Return (x, y) of the center of cell containing provided text 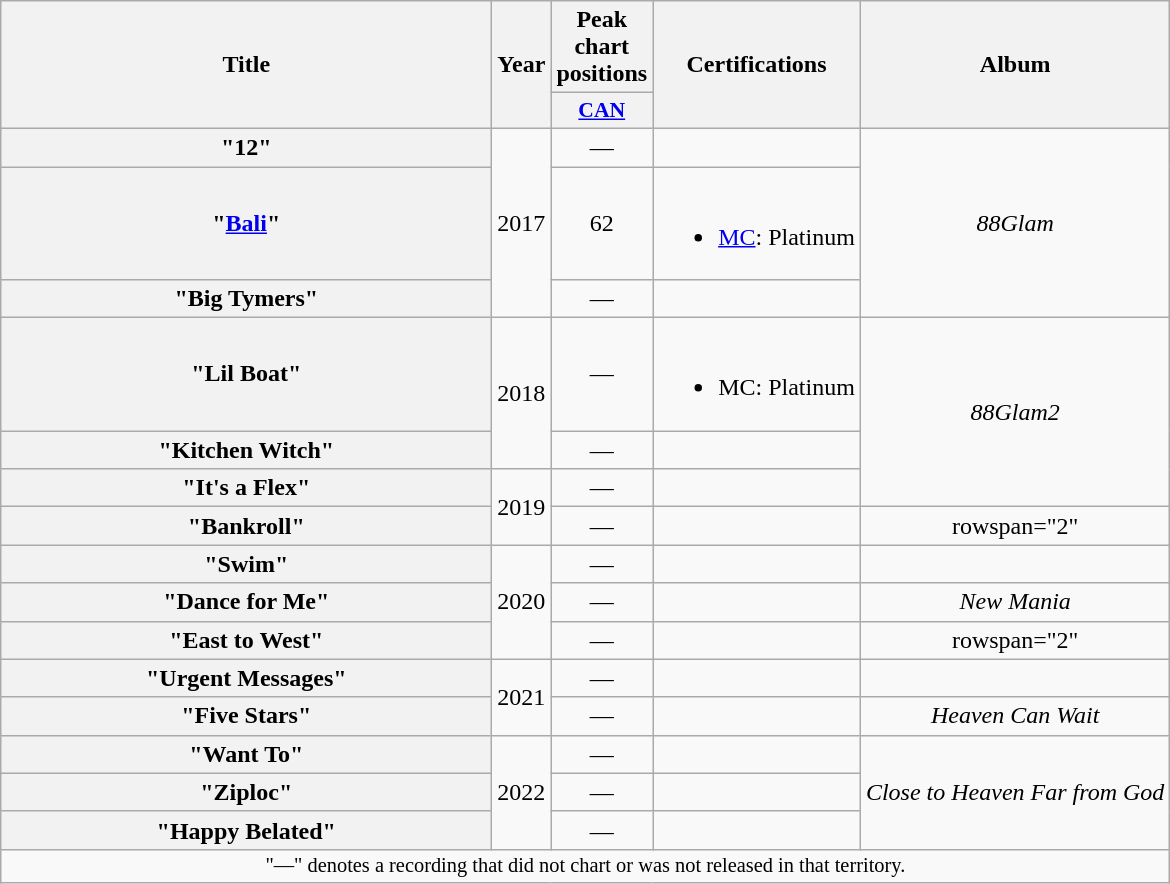
88Glam2 (1014, 412)
88Glam (1014, 222)
"Lil Boat" (246, 374)
2020 (522, 602)
2017 (522, 222)
62 (602, 222)
"Bali" (246, 222)
"12" (246, 147)
Year (522, 65)
"Happy Belated" (246, 830)
2018 (522, 394)
2019 (522, 507)
"East to West" (246, 640)
"It's a Flex" (246, 488)
Certifications (757, 65)
"Five Stars" (246, 716)
"Dance for Me" (246, 602)
Close to Heaven Far from God (1014, 792)
Title (246, 65)
CAN (602, 111)
Heaven Can Wait (1014, 716)
"Swim" (246, 564)
"Ziploc" (246, 792)
"Big Tymers" (246, 299)
"Urgent Messages" (246, 678)
New Mania (1014, 602)
2021 (522, 697)
2022 (522, 792)
"—" denotes a recording that did not chart or was not released in that territory. (586, 866)
"Bankroll" (246, 526)
"Kitchen Witch" (246, 450)
"Want To" (246, 754)
Peak chart positions (602, 47)
Album (1014, 65)
